Detect which cell encompasses the target text, then output its (x, y) center coordinate. 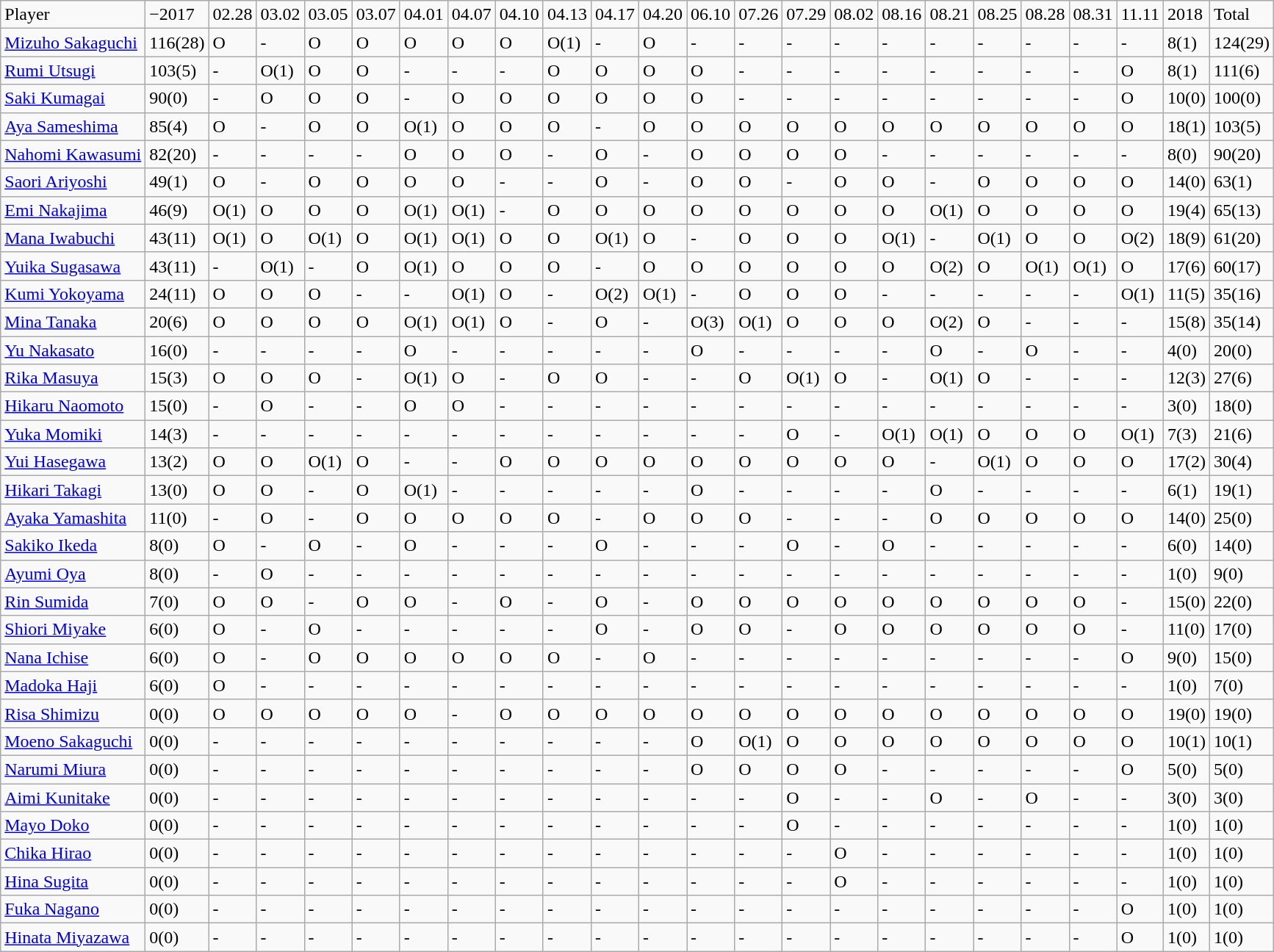
27(6) (1242, 378)
Rumi Utsugi (73, 71)
08.21 (949, 15)
65(13) (1242, 210)
08.31 (1093, 15)
46(9) (177, 210)
Rika Masuya (73, 378)
08.16 (902, 15)
63(1) (1242, 182)
15(3) (177, 378)
Aya Sameshima (73, 126)
Chika Hirao (73, 854)
10(0) (1186, 98)
Yuka Momiki (73, 434)
11.11 (1140, 15)
04.01 (423, 15)
07.29 (807, 15)
04.10 (519, 15)
18(1) (1186, 126)
11(5) (1186, 294)
20(6) (177, 322)
Moeno Sakaguchi (73, 741)
08.28 (1045, 15)
17(2) (1186, 462)
03.05 (328, 15)
61(20) (1242, 238)
111(6) (1242, 71)
Yui Hasegawa (73, 462)
Mana Iwabuchi (73, 238)
116(28) (177, 43)
60(17) (1242, 266)
Ayumi Oya (73, 574)
82(20) (177, 154)
04.07 (472, 15)
04.13 (567, 15)
Narumi Miura (73, 769)
19(1) (1242, 490)
4(0) (1186, 350)
07.26 (758, 15)
17(0) (1242, 630)
90(0) (177, 98)
35(14) (1242, 322)
19(4) (1186, 210)
7(3) (1186, 434)
Saori Ariyoshi (73, 182)
Mina Tanaka (73, 322)
24(11) (177, 294)
Rin Sumida (73, 602)
13(0) (177, 490)
Shiori Miyake (73, 630)
02.28 (232, 15)
Madoka Haji (73, 685)
Kumi Yokoyama (73, 294)
15(8) (1186, 322)
Hinata Miyazawa (73, 937)
18(0) (1242, 406)
12(3) (1186, 378)
03.02 (281, 15)
04.17 (614, 15)
20(0) (1242, 350)
Mizuho Sakaguchi (73, 43)
35(16) (1242, 294)
03.07 (376, 15)
90(20) (1242, 154)
49(1) (177, 182)
Fuka Nagano (73, 909)
6(1) (1186, 490)
Ayaka Yamashita (73, 518)
Nana Ichise (73, 657)
−2017 (177, 15)
Saki Kumagai (73, 98)
Hikaru Naomoto (73, 406)
08.02 (854, 15)
14(3) (177, 434)
06.10 (711, 15)
08.25 (998, 15)
Player (73, 15)
13(2) (177, 462)
04.20 (663, 15)
22(0) (1242, 602)
124(29) (1242, 43)
Mayo Doko (73, 826)
Total (1242, 15)
2018 (1186, 15)
16(0) (177, 350)
30(4) (1242, 462)
Hikari Takagi (73, 490)
Risa Shimizu (73, 713)
Nahomi Kawasumi (73, 154)
Yu Nakasato (73, 350)
85(4) (177, 126)
Emi Nakajima (73, 210)
21(6) (1242, 434)
17(6) (1186, 266)
Sakiko Ikeda (73, 546)
100(0) (1242, 98)
Hina Sugita (73, 881)
O(3) (711, 322)
Yuika Sugasawa (73, 266)
25(0) (1242, 518)
Aimi Kunitake (73, 797)
18(9) (1186, 238)
